Determine the (X, Y) coordinate at the center of the cell enclosing the given text.  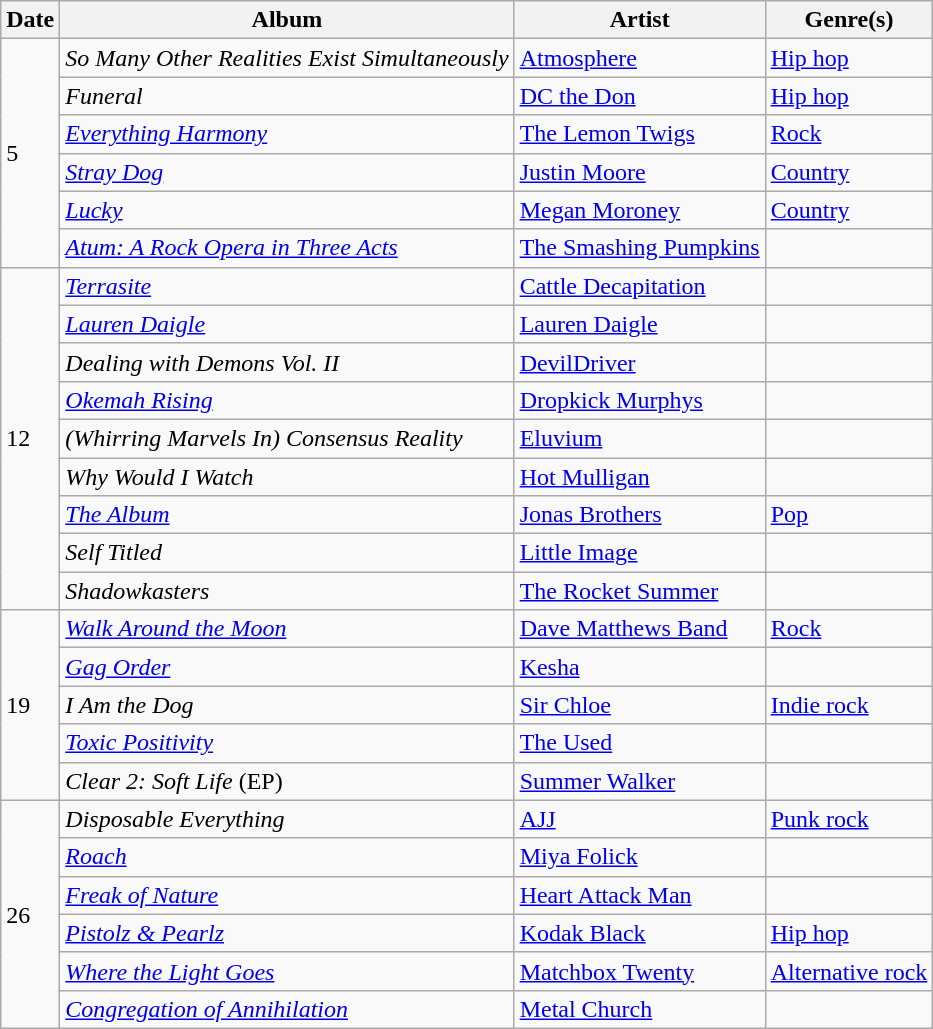
The Rocket Summer (640, 591)
Everything Harmony (287, 134)
Lucky (287, 210)
12 (30, 438)
5 (30, 153)
Shadowkasters (287, 591)
Pistolz & Pearlz (287, 933)
DevilDriver (640, 362)
AJJ (640, 819)
26 (30, 914)
Punk rock (849, 819)
Dave Matthews Band (640, 629)
Eluvium (640, 438)
Atmosphere (640, 58)
The Lemon Twigs (640, 134)
The Smashing Pumpkins (640, 248)
Where the Light Goes (287, 971)
Cattle Decapitation (640, 286)
Indie rock (849, 705)
Artist (640, 20)
19 (30, 705)
Walk Around the Moon (287, 629)
The Used (640, 743)
Congregation of Annihilation (287, 1009)
Jonas Brothers (640, 515)
Toxic Positivity (287, 743)
So Many Other Realities Exist Simultaneously (287, 58)
Terrasite (287, 286)
Gag Order (287, 667)
Megan Moroney (640, 210)
Atum: A Rock Opera in Three Acts (287, 248)
Genre(s) (849, 20)
(Whirring Marvels In) Consensus Reality (287, 438)
Heart Attack Man (640, 895)
Dropkick Murphys (640, 400)
Summer Walker (640, 781)
Matchbox Twenty (640, 971)
Justin Moore (640, 172)
Stray Dog (287, 172)
Kodak Black (640, 933)
Sir Chloe (640, 705)
Album (287, 20)
Why Would I Watch (287, 477)
Hot Mulligan (640, 477)
Metal Church (640, 1009)
Disposable Everything (287, 819)
Dealing with Demons Vol. II (287, 362)
DC the Don (640, 96)
Pop (849, 515)
Freak of Nature (287, 895)
Clear 2: Soft Life (EP) (287, 781)
Kesha (640, 667)
The Album (287, 515)
I Am the Dog (287, 705)
Self Titled (287, 553)
Little Image (640, 553)
Okemah Rising (287, 400)
Roach (287, 857)
Miya Folick (640, 857)
Funeral (287, 96)
Date (30, 20)
Alternative rock (849, 971)
